Extract the [X, Y] coordinate from the center of the cell holding the provided text.  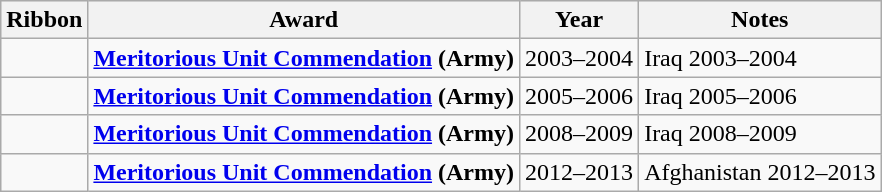
2008–2009 [580, 134]
Afghanistan 2012–2013 [760, 172]
Iraq 2003–2004 [760, 58]
Award [304, 20]
Iraq 2005–2006 [760, 96]
Year [580, 20]
Notes [760, 20]
Ribbon [44, 20]
2005–2006 [580, 96]
2003–2004 [580, 58]
Iraq 2008–2009 [760, 134]
2012–2013 [580, 172]
